Capture the cell that displays the provided text and extract its [x, y] central coordinate. 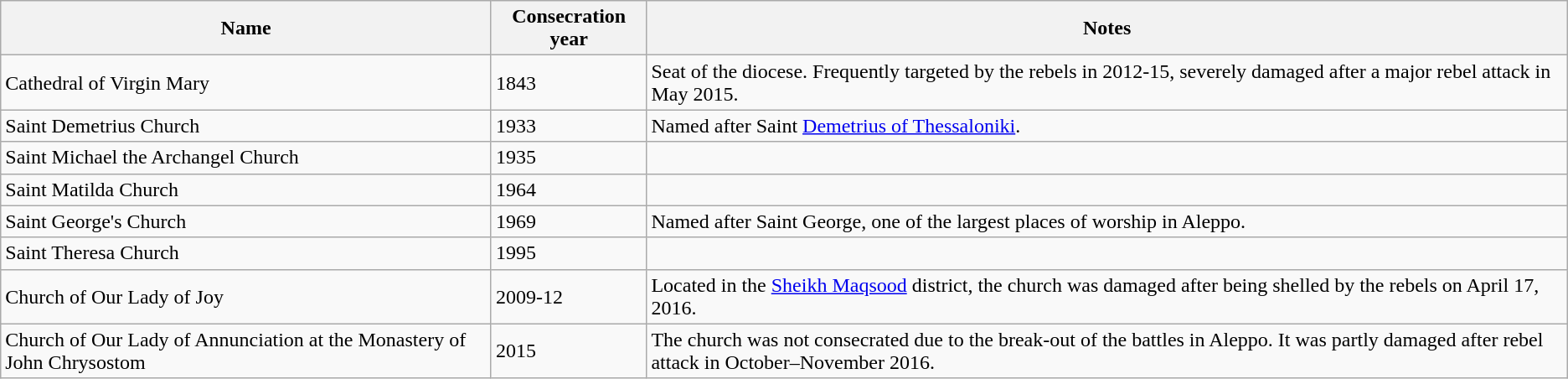
Saint George's Church [246, 221]
Named after Saint Demetrius of Thessaloniki. [1107, 126]
1969 [568, 221]
Named after Saint George, one of the largest places of worship in Aleppo. [1107, 221]
1843 [568, 82]
Saint Matilda Church [246, 189]
Consecration year [568, 29]
Church of Our Lady of Annunciation at the Monastery of John Chrysostom [246, 350]
Located in the Sheikh Maqsood district, the church was damaged after being shelled by the rebels on April 17, 2016. [1107, 297]
Saint Demetrius Church [246, 126]
Saint Michael the Archangel Church [246, 158]
1995 [568, 253]
1935 [568, 158]
The church was not consecrated due to the break-out of the battles in Aleppo. It was partly damaged after rebel attack in October–November 2016. [1107, 350]
Cathedral of Virgin Mary [246, 82]
Church of Our Lady of Joy [246, 297]
Seat of the diocese. Frequently targeted by the rebels in 2012-15, severely damaged after a major rebel attack in May 2015. [1107, 82]
2009-12 [568, 297]
1933 [568, 126]
2015 [568, 350]
Notes [1107, 29]
Saint Theresa Church [246, 253]
1964 [568, 189]
Name [246, 29]
